Locate the cell with the specified text and output its (X, Y) center coordinate. 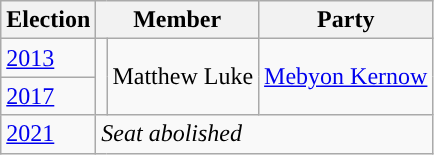
Matthew Luke (183, 77)
Election (48, 20)
Member (178, 20)
Seat abolished (264, 134)
2013 (48, 58)
2017 (48, 96)
Mebyon Kernow (346, 77)
Party (346, 20)
2021 (48, 134)
